Return the [x, y] coordinate for the center point of the cell that contains the specified text.  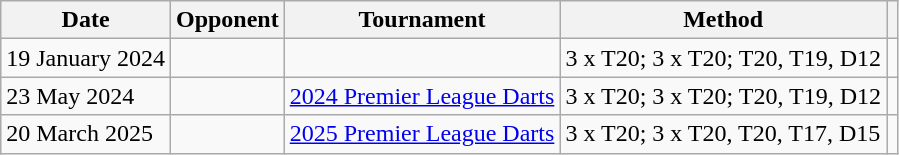
3 x T20; 3 x T20, T20, T17, D15 [724, 134]
23 May 2024 [86, 96]
2025 Premier League Darts [422, 134]
19 January 2024 [86, 58]
Opponent [227, 20]
20 March 2025 [86, 134]
Method [724, 20]
2024 Premier League Darts [422, 96]
Date [86, 20]
Tournament [422, 20]
